Determine the (X, Y) coordinate at the center of the cell enclosing the given text.  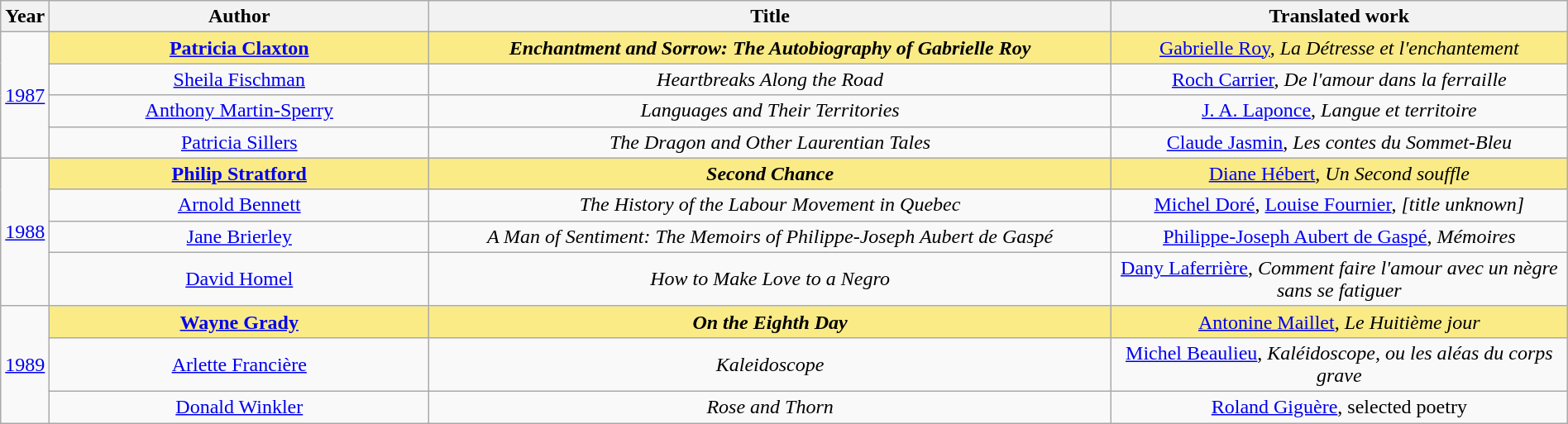
1987 (25, 95)
David Homel (240, 279)
How to Make Love to a Negro (771, 279)
Michel Beaulieu, Kaléidoscope, ou les aléas du corps grave (1339, 364)
Patricia Sillers (240, 142)
Kaleidoscope (771, 364)
Donald Winkler (240, 407)
Gabrielle Roy, La Détresse et l'enchantement (1339, 48)
Claude Jasmin, Les contes du Sommet-Bleu (1339, 142)
Sheila Fischman (240, 79)
Anthony Martin-Sperry (240, 111)
Second Chance (771, 174)
Arnold Bennett (240, 205)
Enchantment and Sorrow: The Autobiography of Gabrielle Roy (771, 48)
Philippe-Joseph Aubert de Gaspé, Mémoires (1339, 236)
1989 (25, 364)
Arlette Francière (240, 364)
Jane Brierley (240, 236)
Philip Stratford (240, 174)
Michel Doré, Louise Fournier, [title unknown] (1339, 205)
Antonine Maillet, Le Huitième jour (1339, 322)
Wayne Grady (240, 322)
On the Eighth Day (771, 322)
Patricia Claxton (240, 48)
The History of the Labour Movement in Quebec (771, 205)
Rose and Thorn (771, 407)
Heartbreaks Along the Road (771, 79)
Diane Hébert, Un Second souffle (1339, 174)
Roch Carrier, De l'amour dans la ferraille (1339, 79)
Translated work (1339, 17)
Dany Laferrière, Comment faire l'amour avec un nègre sans se fatiguer (1339, 279)
J. A. Laponce, Langue et territoire (1339, 111)
Year (25, 17)
Languages and Their Territories (771, 111)
A Man of Sentiment: The Memoirs of Philippe-Joseph Aubert de Gaspé (771, 236)
Roland Giguère, selected poetry (1339, 407)
Title (771, 17)
Author (240, 17)
The Dragon and Other Laurentian Tales (771, 142)
1988 (25, 231)
